Find where the given text appears and provide that cell's center as (x, y) coordinate. 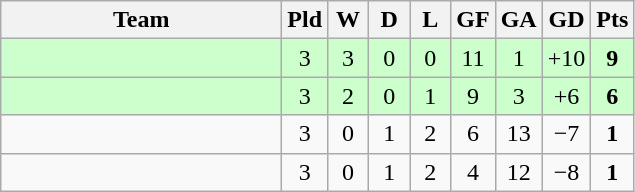
GD (566, 20)
13 (518, 134)
+6 (566, 96)
−7 (566, 134)
+10 (566, 58)
D (390, 20)
Team (142, 20)
12 (518, 172)
W (348, 20)
L (430, 20)
Pld (305, 20)
−8 (566, 172)
4 (473, 172)
GA (518, 20)
Pts (612, 20)
11 (473, 58)
GF (473, 20)
